Pinpoint the cell where the given text exists, returning its [X, Y] midpoint coordinate. 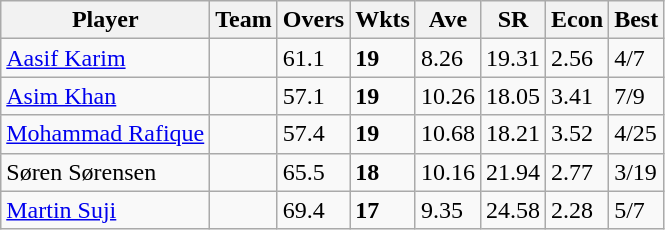
69.4 [313, 210]
18 [383, 172]
Mohammad Rafique [106, 134]
Martin Suji [106, 210]
3.52 [578, 134]
18.21 [512, 134]
2.77 [578, 172]
4/25 [636, 134]
9.35 [448, 210]
Ave [448, 20]
3.41 [578, 96]
19.31 [512, 58]
Overs [313, 20]
SR [512, 20]
18.05 [512, 96]
21.94 [512, 172]
17 [383, 210]
24.58 [512, 210]
57.4 [313, 134]
10.16 [448, 172]
7/9 [636, 96]
Søren Sørensen [106, 172]
Team [244, 20]
10.68 [448, 134]
4/7 [636, 58]
Player [106, 20]
Wkts [383, 20]
Econ [578, 20]
Aasif Karim [106, 58]
Asim Khan [106, 96]
2.28 [578, 210]
65.5 [313, 172]
8.26 [448, 58]
61.1 [313, 58]
Best [636, 20]
3/19 [636, 172]
57.1 [313, 96]
10.26 [448, 96]
2.56 [578, 58]
5/7 [636, 210]
